Return (X, Y) of the center of cell containing provided text 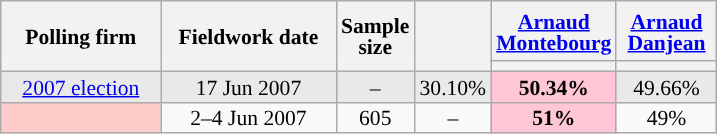
2–4 Jun 2007 (248, 118)
Fieldwork date (248, 36)
49% (666, 118)
Arnaud Danjean (666, 31)
17 Jun 2007 (248, 86)
605 (375, 118)
49.66% (666, 86)
Polling firm (81, 36)
Samplesize (375, 36)
51% (554, 118)
Arnaud Montebourg (554, 31)
50.34% (554, 86)
2007 election (81, 86)
30.10% (452, 86)
